Search for the cell housing the specified text and yield its [X, Y] center coordinate. 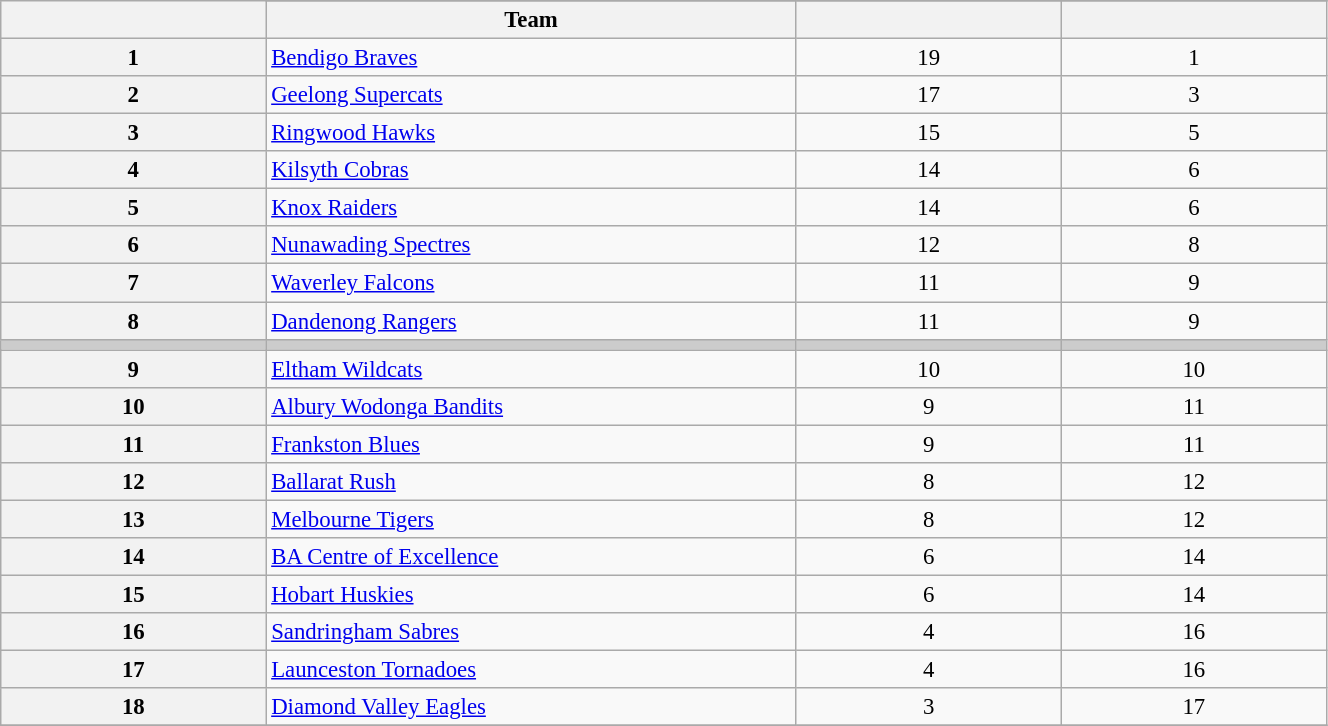
Ballarat Rush [531, 482]
Melbourne Tigers [531, 519]
Dandenong Rangers [531, 321]
Geelong Supercats [531, 95]
Ringwood Hawks [531, 133]
Bendigo Braves [531, 58]
Hobart Huskies [531, 594]
Kilsyth Cobras [531, 170]
Waverley Falcons [531, 283]
Launceston Tornadoes [531, 670]
Albury Wodonga Bandits [531, 406]
Nunawading Spectres [531, 245]
19 [928, 58]
Knox Raiders [531, 208]
Diamond Valley Eagles [531, 707]
Frankston Blues [531, 444]
Sandringham Sabres [531, 632]
BA Centre of Excellence [531, 557]
18 [134, 707]
2 [134, 95]
Team [531, 20]
7 [134, 283]
Eltham Wildcats [531, 369]
13 [134, 519]
